Extract the [x, y] coordinate from the center of the cell holding the provided text.  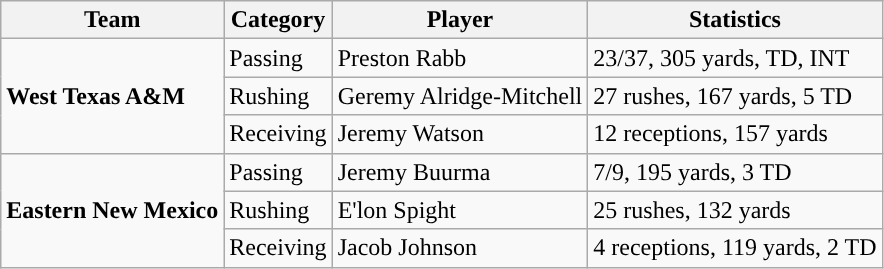
Jacob Johnson [460, 248]
Jeremy Watson [460, 134]
23/37, 305 yards, TD, INT [735, 58]
Geremy Alridge-Mitchell [460, 96]
7/9, 195 yards, 3 TD [735, 172]
Jeremy Buurma [460, 172]
Category [278, 20]
Team [112, 20]
Eastern New Mexico [112, 210]
West Texas A&M [112, 96]
Preston Rabb [460, 58]
27 rushes, 167 yards, 5 TD [735, 96]
25 rushes, 132 yards [735, 210]
4 receptions, 119 yards, 2 TD [735, 248]
12 receptions, 157 yards [735, 134]
E'lon Spight [460, 210]
Player [460, 20]
Statistics [735, 20]
